Find where the given text appears and provide that cell's center as (X, Y) coordinate. 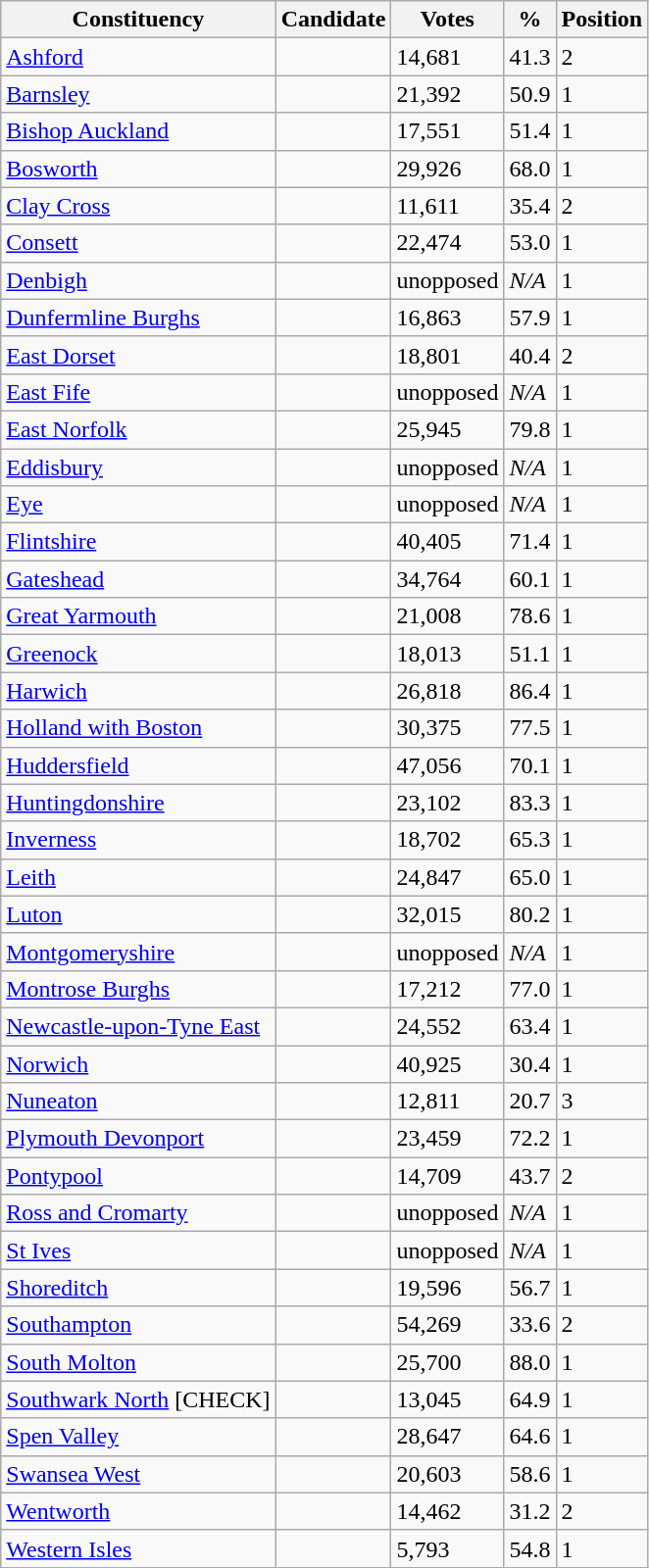
60.1 (529, 579)
Eye (138, 505)
47,056 (447, 765)
Flintshire (138, 542)
Swansea West (138, 1474)
25,700 (447, 1362)
86.4 (529, 691)
53.0 (529, 243)
Shoreditch (138, 1288)
18,702 (447, 840)
40,925 (447, 1063)
Dunfermline Burghs (138, 318)
29,926 (447, 169)
20,603 (447, 1474)
East Fife (138, 392)
Wentworth (138, 1511)
14,709 (447, 1176)
Nuneaton (138, 1102)
68.0 (529, 169)
35.4 (529, 206)
Votes (447, 20)
43.7 (529, 1176)
Luton (138, 914)
Bosworth (138, 169)
Clay Cross (138, 206)
21,392 (447, 94)
17,212 (447, 989)
70.1 (529, 765)
Consett (138, 243)
23,459 (447, 1139)
Norwich (138, 1063)
14,462 (447, 1511)
17,551 (447, 131)
Eddisbury (138, 467)
51.1 (529, 654)
Denbigh (138, 280)
16,863 (447, 318)
Plymouth Devonport (138, 1139)
Great Yarmouth (138, 616)
25,945 (447, 429)
East Dorset (138, 355)
Leith (138, 877)
40.4 (529, 355)
11,611 (447, 206)
Montgomeryshire (138, 952)
64.9 (529, 1399)
Harwich (138, 691)
24,847 (447, 877)
Western Isles (138, 1548)
26,818 (447, 691)
65.0 (529, 877)
Ross and Cromarty (138, 1213)
41.3 (529, 57)
30.4 (529, 1063)
78.6 (529, 616)
Position (602, 20)
83.3 (529, 803)
72.2 (529, 1139)
18,013 (447, 654)
77.5 (529, 728)
33.6 (529, 1325)
50.9 (529, 94)
Newcastle-upon-Tyne East (138, 1026)
Constituency (138, 20)
Southwark North [CHECK] (138, 1399)
58.6 (529, 1474)
79.8 (529, 429)
Candidate (333, 20)
Spen Valley (138, 1437)
34,764 (447, 579)
Holland with Boston (138, 728)
19,596 (447, 1288)
% (529, 20)
14,681 (447, 57)
40,405 (447, 542)
Huntingdonshire (138, 803)
13,045 (447, 1399)
80.2 (529, 914)
Huddersfield (138, 765)
East Norfolk (138, 429)
64.6 (529, 1437)
51.4 (529, 131)
24,552 (447, 1026)
65.3 (529, 840)
28,647 (447, 1437)
20.7 (529, 1102)
71.4 (529, 542)
22,474 (447, 243)
St Ives (138, 1250)
Greenock (138, 654)
77.0 (529, 989)
Bishop Auckland (138, 131)
Gateshead (138, 579)
Southampton (138, 1325)
Pontypool (138, 1176)
32,015 (447, 914)
Inverness (138, 840)
Ashford (138, 57)
3 (602, 1102)
88.0 (529, 1362)
Barnsley (138, 94)
21,008 (447, 616)
54,269 (447, 1325)
12,811 (447, 1102)
18,801 (447, 355)
South Molton (138, 1362)
5,793 (447, 1548)
54.8 (529, 1548)
23,102 (447, 803)
30,375 (447, 728)
Montrose Burghs (138, 989)
56.7 (529, 1288)
31.2 (529, 1511)
57.9 (529, 318)
63.4 (529, 1026)
